Provide the (x, y) coordinate of the cell's center where the given text is located.  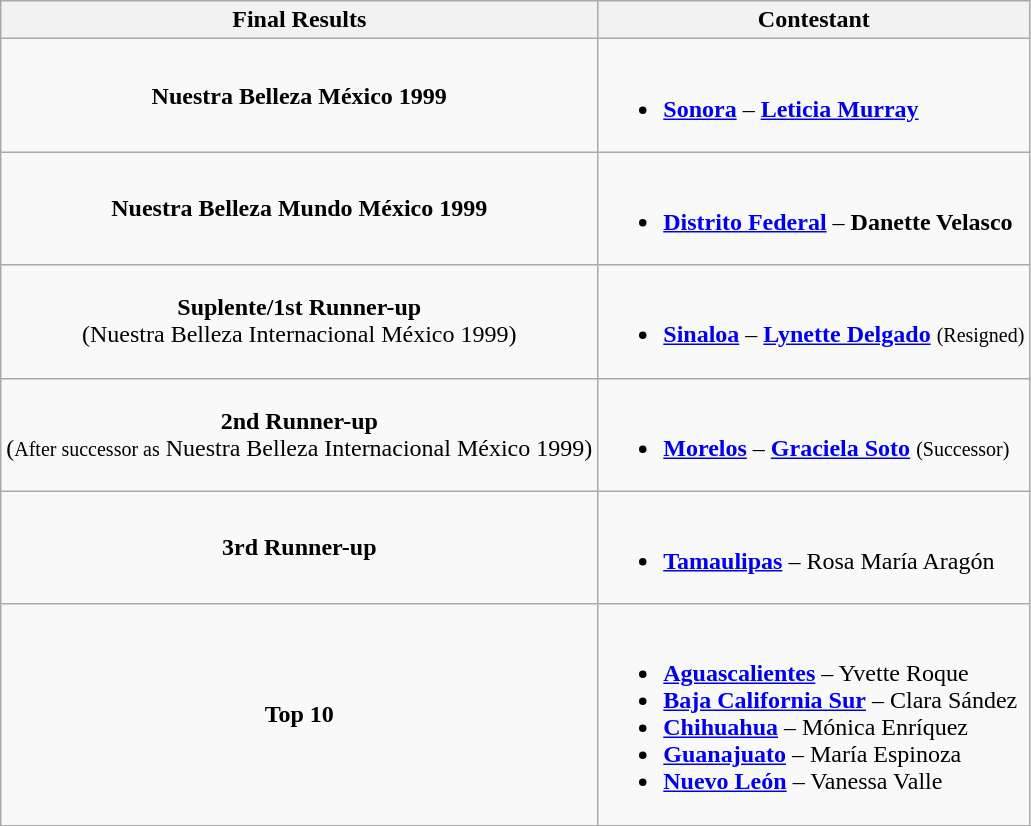
Contestant (814, 20)
Suplente/1st Runner-up(Nuestra Belleza Internacional México 1999) (300, 322)
Final Results (300, 20)
2nd Runner-up(After successor as Nuestra Belleza Internacional México 1999) (300, 434)
Tamaulipas – Rosa María Aragón (814, 548)
3rd Runner-up (300, 548)
Morelos – Graciela Soto (Successor) (814, 434)
Nuestra Belleza México 1999 (300, 96)
Sonora – Leticia Murray (814, 96)
Distrito Federal – Danette Velasco (814, 208)
Nuestra Belleza Mundo México 1999 (300, 208)
Aguascalientes – Yvette Roque Baja California Sur – Clara Sández Chihuahua – Mónica Enríquez Guanajuato – María Espinoza Nuevo León – Vanessa Valle (814, 714)
Top 10 (300, 714)
Sinaloa – Lynette Delgado (Resigned) (814, 322)
